Locate the cell with the specified text and output its (X, Y) center coordinate. 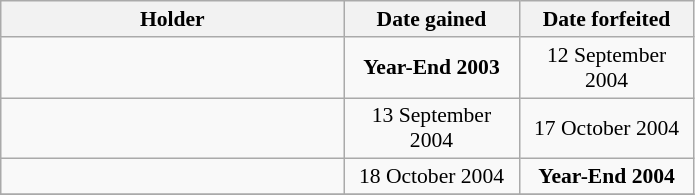
Date gained (432, 19)
Year-End 2003 (432, 68)
Date forfeited (606, 19)
13 September 2004 (432, 128)
Holder (172, 19)
12 September 2004 (606, 68)
18 October 2004 (432, 177)
Year-End 2004 (606, 177)
17 October 2004 (606, 128)
